Pinpoint the cell where the given text exists, returning its [x, y] midpoint coordinate. 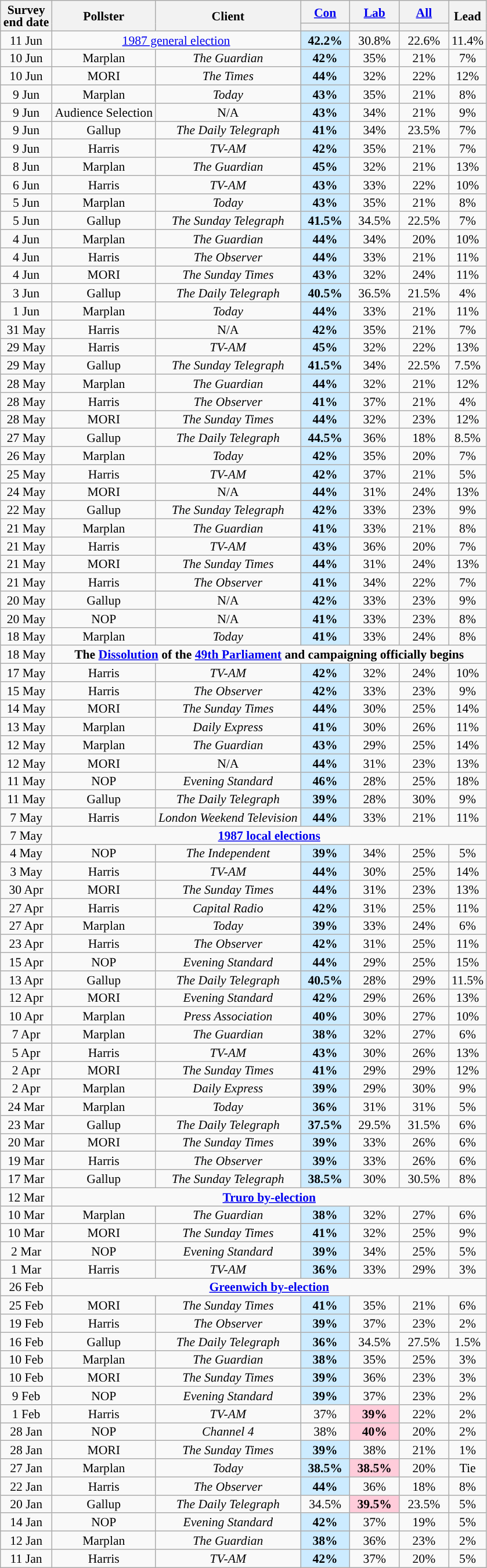
The Times [228, 77]
16 Feb [27, 1342]
22 Jan [27, 1486]
The Dissolution of the 49th Parliament and campaigning officially begins [269, 655]
15 Apr [27, 962]
25 May [27, 474]
15 May [27, 691]
37.5% [325, 1124]
27 Jan [27, 1468]
19 Mar [27, 1160]
11 Jan [27, 1559]
19% [424, 1523]
23 Mar [27, 1124]
11.4% [468, 39]
London Weekend Television [228, 818]
All [424, 12]
25 Feb [27, 1306]
36.5% [375, 293]
27.5% [424, 1342]
29.5% [375, 1124]
30 Apr [27, 890]
24 Mar [27, 1107]
31 May [27, 329]
Pollster [103, 16]
12 Jan [27, 1540]
3 May [27, 871]
Surveyend date [27, 16]
1987 general election [176, 39]
17 May [27, 672]
46% [325, 781]
14 Jan [27, 1523]
17 Mar [27, 1179]
26 Feb [27, 1287]
Client [228, 16]
14 May [27, 709]
22.6% [424, 39]
Channel 4 [228, 1432]
2 Mar [27, 1251]
5 Apr [27, 1052]
8 Jun [27, 166]
The Independent [228, 854]
12 Mar [27, 1196]
20 Mar [27, 1143]
Con [325, 12]
7.5% [468, 366]
11.5% [468, 980]
42.2% [325, 39]
19 Feb [27, 1323]
10 Apr [27, 1016]
15% [468, 962]
7 Apr [27, 1034]
Audience Selection [103, 113]
4 May [27, 854]
24 May [27, 491]
Press Association [228, 1016]
1% [468, 1450]
1.5% [468, 1342]
1 Feb [27, 1414]
Lead [468, 16]
3 Jun [27, 293]
30.5% [424, 1179]
6 Jun [27, 185]
22 May [27, 510]
Capital Radio [228, 907]
1987 local elections [269, 835]
12 Apr [27, 998]
31.5% [424, 1124]
21.5% [424, 293]
1 Jun [27, 311]
23 Apr [27, 944]
20 Jan [27, 1504]
Greenwich by-election [269, 1287]
1 Mar [27, 1269]
Lab [375, 12]
39.5% [375, 1504]
26 May [27, 455]
27 May [27, 438]
8.5% [468, 438]
13 Apr [27, 980]
Tie [468, 1468]
11 Jun [27, 39]
44.5% [325, 438]
9 Feb [27, 1396]
30.8% [375, 39]
13 May [27, 727]
Truro by-election [269, 1196]
